Return (X, Y) of the center of cell containing provided text 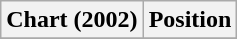
Chart (2002) (72, 20)
Position (190, 20)
